Find where the given text appears and provide that cell's center as [x, y] coordinate. 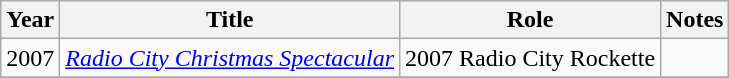
Role [530, 20]
Title [230, 20]
Notes [695, 20]
2007 [30, 58]
Radio City Christmas Spectacular [230, 58]
Year [30, 20]
2007 Radio City Rockette [530, 58]
